From the cell containing the given text, extract its center point as [X, Y] coordinate. 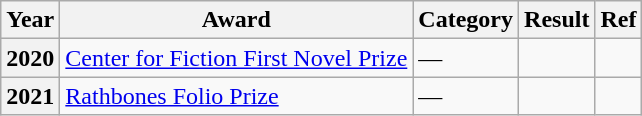
2021 [30, 96]
Result [557, 20]
Year [30, 20]
2020 [30, 58]
Ref [618, 20]
Category [466, 20]
Center for Fiction First Novel Prize [236, 58]
Rathbones Folio Prize [236, 96]
Award [236, 20]
